Scan for the cell matching the given text and deliver its (X, Y) coordinate at center. 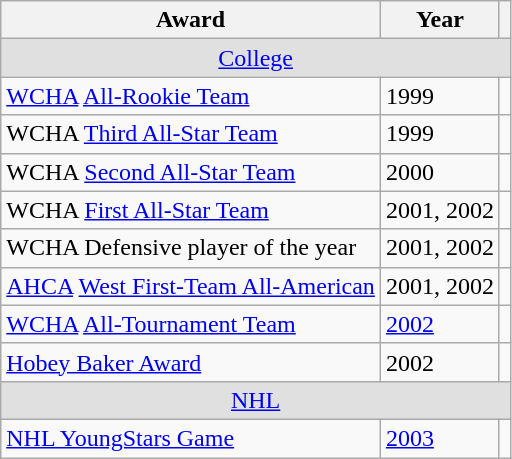
WCHA All-Rookie Team (191, 96)
Award (191, 20)
WCHA Third All-Star Team (191, 134)
WCHA First All-Star Team (191, 210)
Year (440, 20)
AHCA West First-Team All-American (191, 286)
Hobey Baker Award (191, 362)
NHL YoungStars Game (191, 438)
WCHA Second All-Star Team (191, 172)
NHL (256, 400)
WCHA All-Tournament Team (191, 324)
2003 (440, 438)
2000 (440, 172)
College (256, 58)
WCHA Defensive player of the year (191, 248)
